Determine the [x, y] coordinate at the center of the cell enclosing the given text.  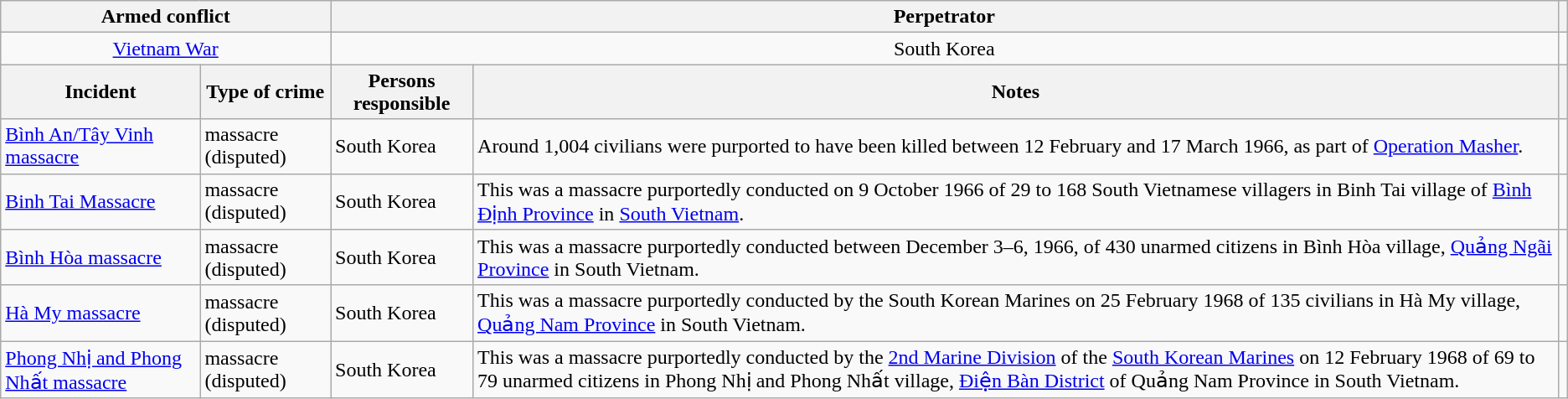
Bình Hòa massacre [101, 258]
Vietnam War [166, 49]
Armed conflict [166, 17]
Phong Nhị and Phong Nhất massacre [101, 370]
Hà My massacre [101, 313]
Persons responsible [402, 92]
Notes [1016, 92]
Perpetrator [945, 17]
Bình An/Tây Vinh massacre [101, 146]
Type of crime [266, 92]
Binh Tai Massacre [101, 201]
Incident [101, 92]
Around 1,004 civilians were purported to have been killed between 12 February and 17 March 1966, as part of Operation Masher. [1016, 146]
